Find where the given text appears and provide that cell's center as [X, Y] coordinate. 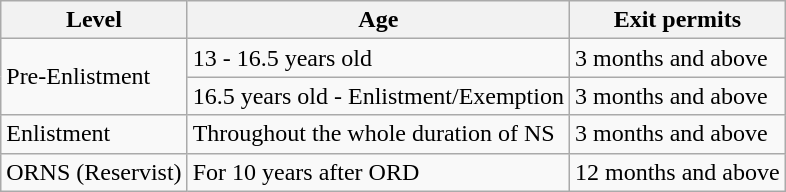
Age [378, 20]
Exit permits [677, 20]
13 - 16.5 years old [378, 58]
Level [94, 20]
12 months and above [677, 172]
ORNS (Reservist) [94, 172]
Pre-Enlistment [94, 77]
For 10 years after ORD [378, 172]
Throughout the whole duration of NS [378, 134]
16.5 years old - Enlistment/Exemption [378, 96]
Enlistment [94, 134]
